Extract the [x, y] coordinate from the center of the cell holding the provided text.  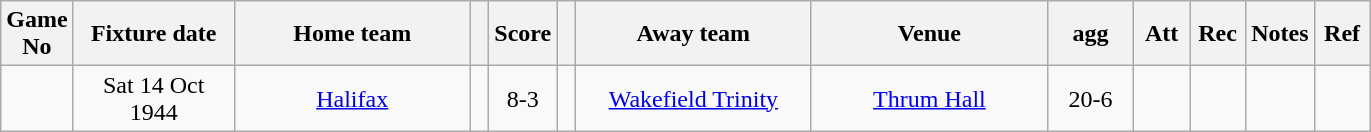
Game No [37, 34]
Home team [352, 34]
Venue [929, 34]
Wakefield Trinity [693, 98]
Fixture date [154, 34]
Sat 14 Oct 1944 [154, 98]
Att [1162, 34]
Halifax [352, 98]
Score [523, 34]
8-3 [523, 98]
Thrum Hall [929, 98]
Notes [1280, 34]
Away team [693, 34]
Ref [1342, 34]
agg [1090, 34]
20-6 [1090, 98]
Rec [1218, 34]
